For the text-containing cell, return its midpoint in [x, y] coordinate format. 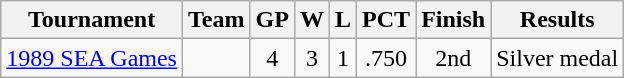
Tournament [92, 20]
Results [558, 20]
GP [272, 20]
4 [272, 58]
.750 [386, 58]
3 [312, 58]
Finish [454, 20]
PCT [386, 20]
Silver medal [558, 58]
2nd [454, 58]
1 [342, 58]
1989 SEA Games [92, 58]
W [312, 20]
L [342, 20]
Team [216, 20]
